Scan for the cell matching the given text and deliver its (X, Y) coordinate at center. 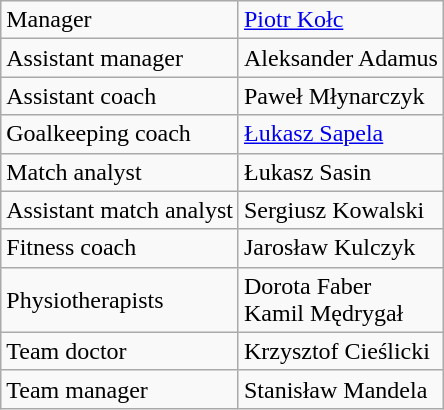
Manager (120, 20)
Goalkeeping coach (120, 134)
Assistant coach (120, 96)
Aleksander Adamus (340, 58)
Paweł Młynarczyk (340, 96)
Dorota Faber Kamil Mędrygał (340, 300)
Piotr Kołc (340, 20)
Assistant match analyst (120, 210)
Team doctor (120, 351)
Stanisław Mandela (340, 389)
Assistant manager (120, 58)
Sergiusz Kowalski (340, 210)
Physiotherapists (120, 300)
Match analyst (120, 172)
Łukasz Sasin (340, 172)
Łukasz Sapela (340, 134)
Jarosław Kulczyk (340, 248)
Fitness coach (120, 248)
Team manager (120, 389)
Krzysztof Cieślicki (340, 351)
